Extract the [x, y] coordinate from the center of the cell holding the provided text.  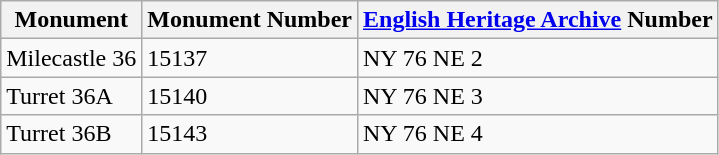
English Heritage Archive Number [538, 20]
Turret 36A [72, 96]
NY 76 NE 2 [538, 58]
NY 76 NE 3 [538, 96]
Milecastle 36 [72, 58]
Turret 36B [72, 134]
15137 [250, 58]
15143 [250, 134]
15140 [250, 96]
Monument Number [250, 20]
Monument [72, 20]
NY 76 NE 4 [538, 134]
